From the cell containing the given text, extract its center point as (x, y) coordinate. 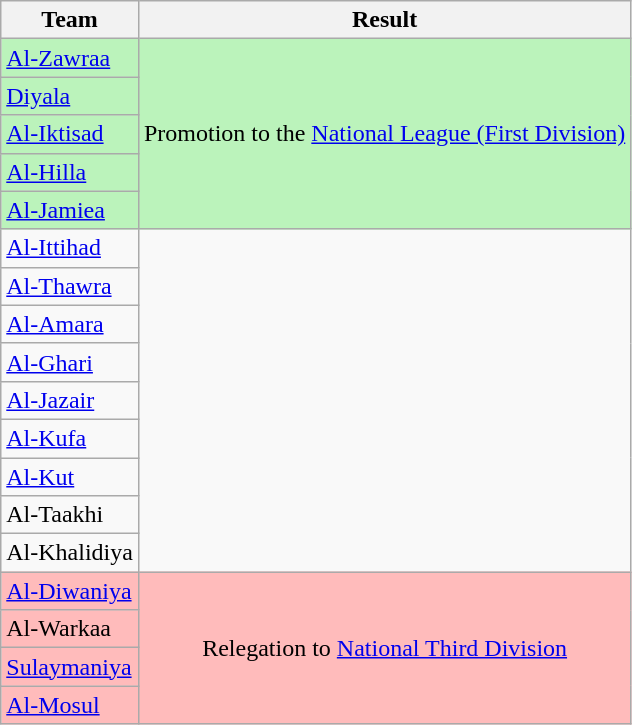
Al-Hilla (70, 172)
Al-Taakhi (70, 515)
Al-Kut (70, 477)
Sulaymaniya (70, 667)
Al-Kufa (70, 438)
Al-Ghari (70, 362)
Promotion to the National League (First Division) (384, 134)
Al-Ittihad (70, 248)
Al-Zawraa (70, 58)
Al-Iktisad (70, 134)
Result (384, 20)
Al-Amara (70, 324)
Relegation to National Third Division (384, 648)
Al-Thawra (70, 286)
Al-Warkaa (70, 629)
Al-Diwaniya (70, 591)
Al-Jamiea (70, 210)
Diyala (70, 96)
Al-Mosul (70, 705)
Al-Jazair (70, 400)
Al-Khalidiya (70, 553)
Team (70, 20)
